Find where the given text appears and provide that cell's center as (x, y) coordinate. 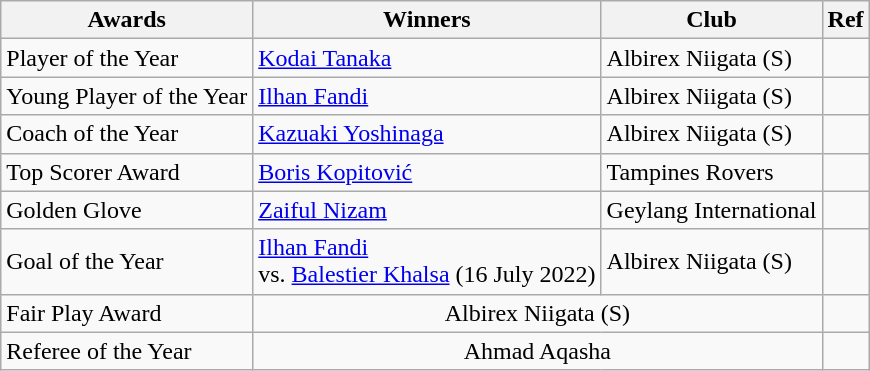
Player of the Year (127, 58)
Golden Glove (127, 210)
Boris Kopitović (427, 172)
Goal of the Year (127, 262)
Club (712, 20)
Tampines Rovers (712, 172)
Young Player of the Year (127, 96)
Awards (127, 20)
Kazuaki Yoshinaga (427, 134)
Zaiful Nizam (427, 210)
Coach of the Year (127, 134)
Fair Play Award (127, 313)
Top Scorer Award (127, 172)
Ahmad Aqasha (538, 351)
Referee of the Year (127, 351)
Ilhan Fandi vs. Balestier Khalsa (16 July 2022) (427, 262)
Ilhan Fandi (427, 96)
Kodai Tanaka (427, 58)
Ref (846, 20)
Geylang International (712, 210)
Winners (427, 20)
